Capture the cell that displays the provided text and extract its (x, y) central coordinate. 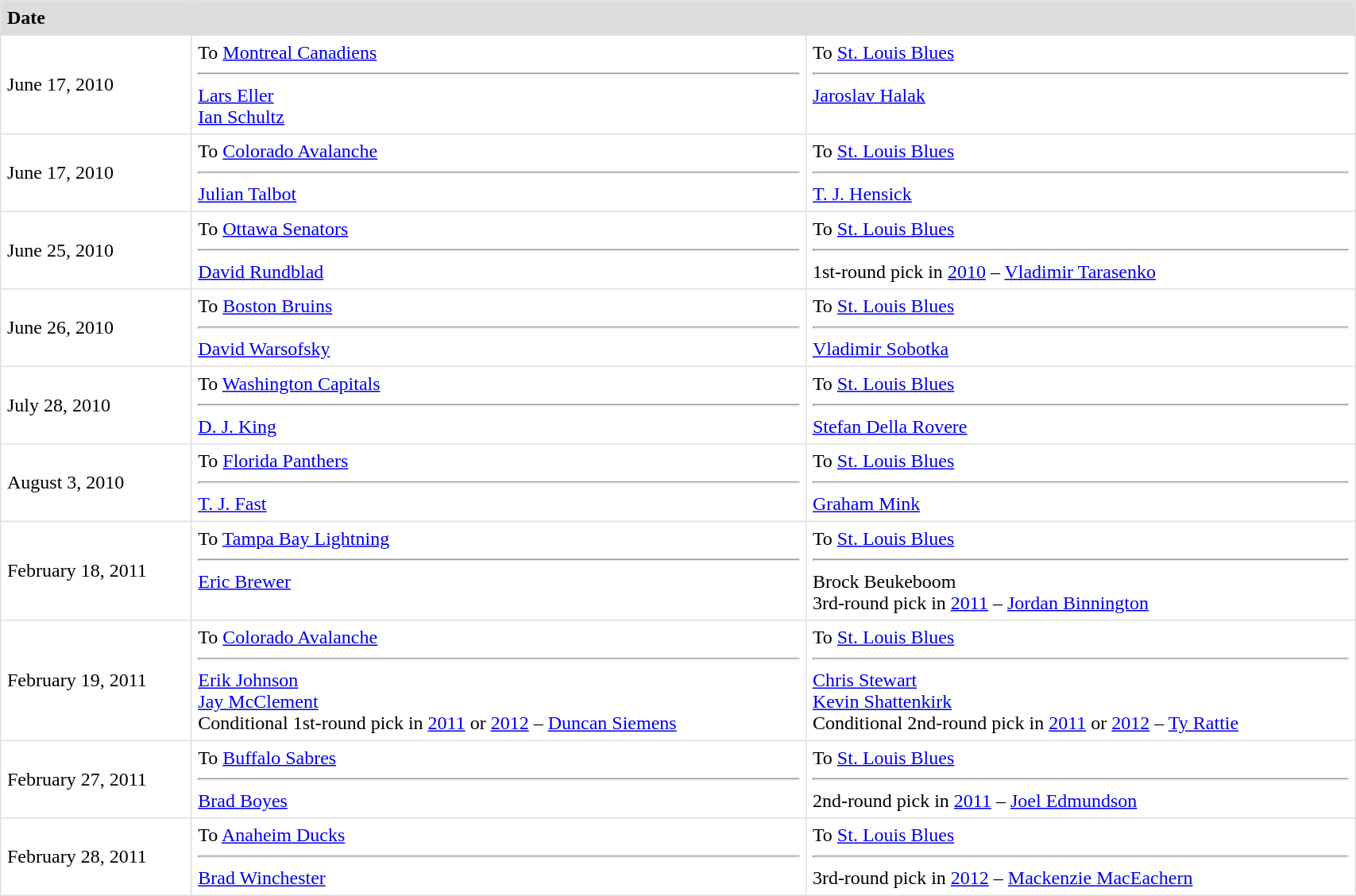
To Florida PanthersT. J. Fast (499, 483)
To St. Louis BluesBrock Beukeboom3rd-round pick in 2011 – Jordan Binnington (1080, 570)
To St. Louis Blues Vladimir Sobotka (1080, 328)
To St. Louis Blues Jaroslav Halak (1080, 84)
To St. Louis Blues 2nd-round pick in 2011 – Joel Edmundson (1080, 779)
To Colorado AvalancheErik Johnson Jay McClement Conditional 1st-round pick in 2011 or 2012 – Duncan Siemens (499, 681)
June 25, 2010 (96, 250)
To Montreal Canadiens Lars EllerIan Schultz (499, 84)
To St. Louis BluesChris Stewart Kevin Shattenkirk Conditional 2nd-round pick in 2011 or 2012 – Ty Rattie (1080, 681)
August 3, 2010 (96, 483)
To St. Louis Blues 3rd-round pick in 2012 – Mackenzie MacEachern (1080, 857)
To Ottawa Senators David Rundblad (499, 250)
June 26, 2010 (96, 328)
To Buffalo SabresBrad Boyes (499, 779)
To Washington CapitalsD. J. King (499, 405)
To Colorado Avalanche Julian Talbot (499, 173)
February 27, 2011 (96, 779)
To Boston Bruins David Warsofsky (499, 328)
To St. Louis BluesStefan Della Rovere (1080, 405)
February 18, 2011 (96, 570)
To Anaheim DucksBrad Winchester (499, 857)
Date (96, 18)
July 28, 2010 (96, 405)
To St. Louis Blues 1st-round pick in 2010 – Vladimir Tarasenko (1080, 250)
To St. Louis Blues T. J. Hensick (1080, 173)
To St. Louis BluesGraham Mink (1080, 483)
February 19, 2011 (96, 681)
To Tampa Bay LightningEric Brewer (499, 570)
February 28, 2011 (96, 857)
